Detect which cell encompasses the target text, then output its (X, Y) center coordinate. 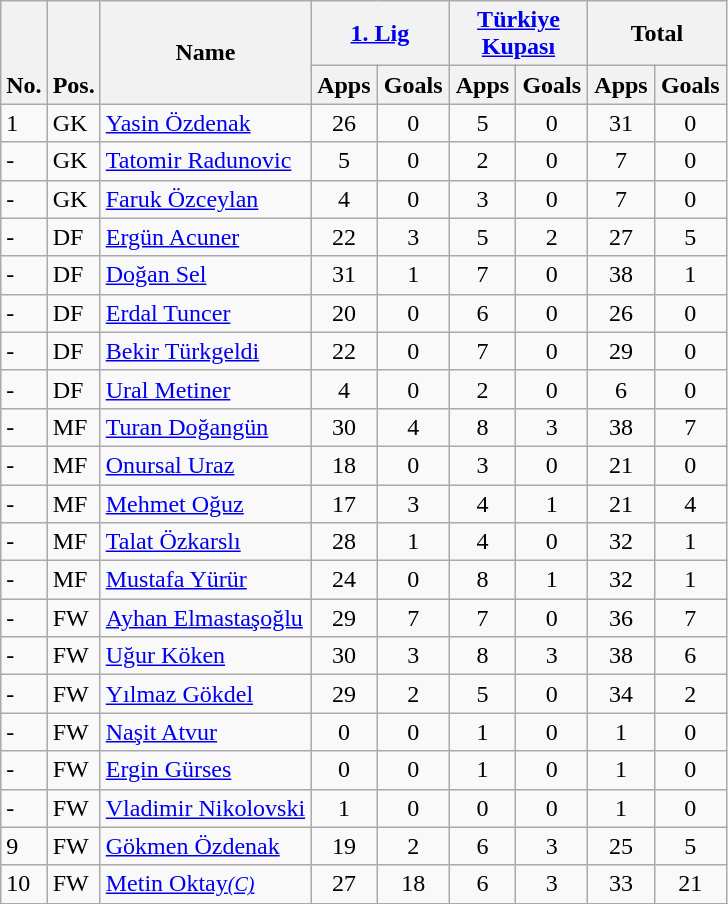
Uğur Köken (205, 656)
Gökmen Özdenak (205, 846)
Mustafa Yürür (205, 580)
Tatomir Radunovic (205, 161)
28 (344, 542)
9 (24, 846)
33 (622, 884)
Vladimir Nikolovski (205, 808)
10 (24, 884)
Talat Özkarslı (205, 542)
Pos. (74, 52)
Faruk Özceylan (205, 199)
Ergin Gürses (205, 770)
1. Lig (380, 34)
Onursal Uraz (205, 465)
Ergün Acuner (205, 237)
Ayhan Elmastaşoğlu (205, 618)
Metin Oktay(C) (205, 884)
Bekir Türkgeldi (205, 351)
Turan Doğangün (205, 427)
17 (344, 503)
Total (658, 34)
Ural Metiner (205, 389)
Türkiye Kupası (518, 34)
Yasin Özdenak (205, 123)
19 (344, 846)
34 (622, 694)
20 (344, 313)
Naşit Atvur (205, 732)
Yılmaz Gökdel (205, 694)
24 (344, 580)
25 (622, 846)
36 (622, 618)
No. (24, 52)
Doğan Sel (205, 275)
Name (205, 52)
Mehmet Oğuz (205, 503)
Erdal Tuncer (205, 313)
